Return [x, y] of the center of cell containing provided text 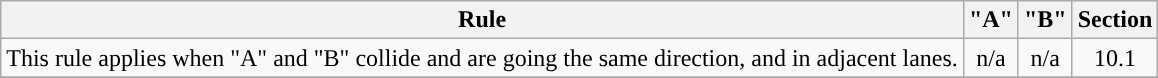
"A" [990, 20]
"B" [1045, 20]
This rule applies when "A" and "B" collide and are going the same direction, and in adjacent lanes. [482, 58]
Rule [482, 20]
Section [1115, 20]
10.1 [1115, 58]
